From the cell containing the given text, extract its center point as [x, y] coordinate. 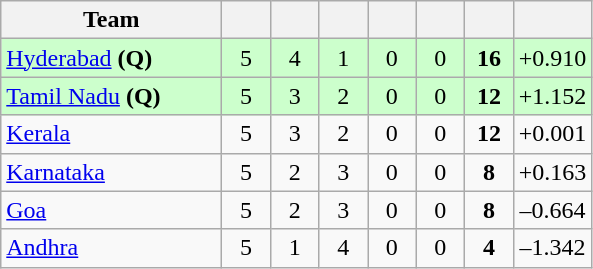
+0.001 [552, 134]
–1.342 [552, 248]
Karnataka [112, 172]
+1.152 [552, 96]
Hyderabad (Q) [112, 58]
Kerala [112, 134]
Goa [112, 210]
16 [490, 58]
Andhra [112, 248]
+0.910 [552, 58]
–0.664 [552, 210]
Tamil Nadu (Q) [112, 96]
+0.163 [552, 172]
Team [112, 20]
